Locate the cell with the specified text and output its (X, Y) center coordinate. 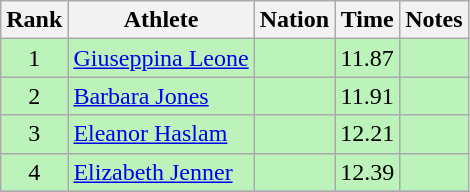
Elizabeth Jenner (161, 172)
Barbara Jones (161, 96)
Nation (294, 20)
12.39 (368, 172)
Giuseppina Leone (161, 58)
Rank (34, 20)
11.87 (368, 58)
3 (34, 134)
11.91 (368, 96)
Eleanor Haslam (161, 134)
Notes (434, 20)
Time (368, 20)
12.21 (368, 134)
2 (34, 96)
1 (34, 58)
4 (34, 172)
Athlete (161, 20)
